Extract the (X, Y) coordinate from the center of the cell holding the provided text.  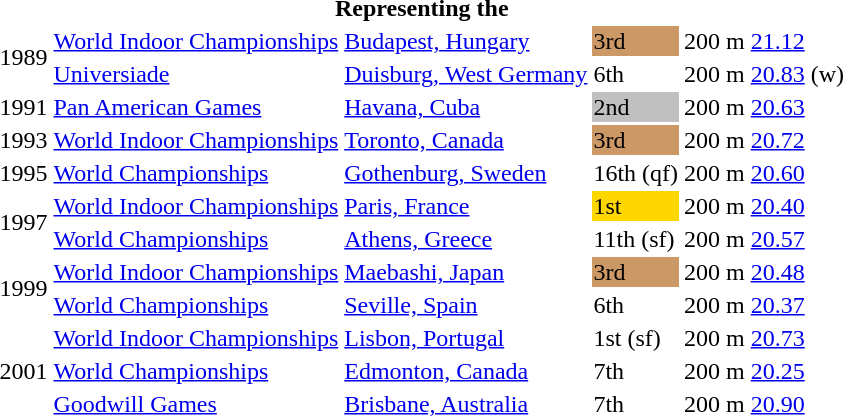
Lisbon, Portugal (466, 338)
Edmonton, Canada (466, 371)
Pan American Games (196, 107)
16th (qf) (636, 173)
1st (sf) (636, 338)
Paris, France (466, 206)
2nd (636, 107)
Duisburg, West Germany (466, 74)
11th (sf) (636, 239)
Maebashi, Japan (466, 272)
Universiade (196, 74)
Havana, Cuba (466, 107)
1st (636, 206)
Toronto, Canada (466, 140)
7th (636, 371)
Seville, Spain (466, 305)
Gothenburg, Sweden (466, 173)
Athens, Greece (466, 239)
Budapest, Hungary (466, 41)
